For the text-containing cell, return its midpoint in [x, y] coordinate format. 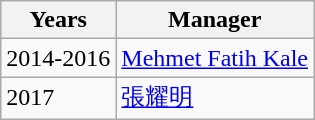
2017 [58, 98]
Mehmet Fatih Kale [215, 58]
張耀明 [215, 98]
2014-2016 [58, 58]
Manager [215, 20]
Years [58, 20]
